Return the (X, Y) coordinate for the center point of the cell that contains the specified text.  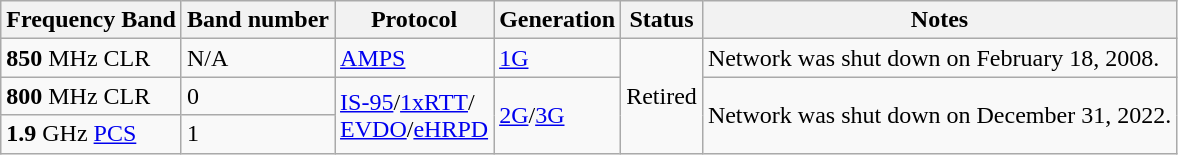
850 MHz CLR (92, 58)
Retired (662, 96)
Network was shut down on February 18, 2008. (939, 58)
1G (558, 58)
Notes (939, 20)
N/A (258, 58)
Network was shut down on December 31, 2022. (939, 115)
800 MHz CLR (92, 96)
0 (258, 96)
1 (258, 134)
Band number (258, 20)
Frequency Band (92, 20)
AMPS (414, 58)
Protocol (414, 20)
Status (662, 20)
1.9 GHz PCS (92, 134)
Generation (558, 20)
2G/3G (558, 115)
IS-95/1xRTT/EVDO/eHRPD (414, 115)
